For the text-containing cell, return its midpoint in [x, y] coordinate format. 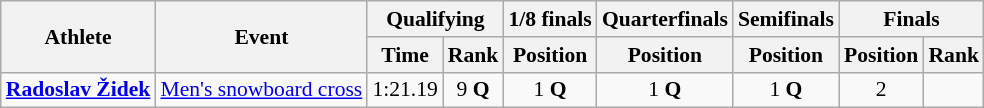
2 [881, 90]
9 Q [474, 90]
Qualifying [435, 19]
Radoslav Židek [78, 90]
Semifinals [786, 19]
Men's snowboard cross [261, 90]
Time [404, 55]
1:21.19 [404, 90]
1/8 finals [550, 19]
Finals [912, 19]
Athlete [78, 36]
Event [261, 36]
Quarterfinals [665, 19]
